For the text-containing cell, return its midpoint in [X, Y] coordinate format. 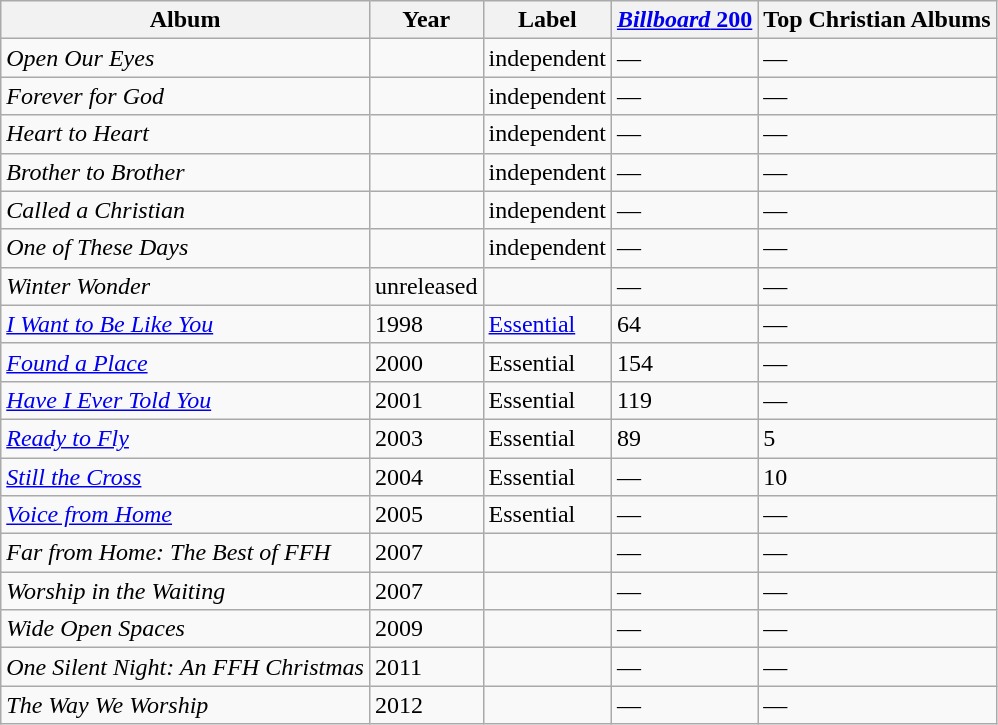
Forever for God [186, 96]
2001 [426, 400]
Have I Ever Told You [186, 400]
Worship in the Waiting [186, 591]
One Silent Night: An FFH Christmas [186, 667]
1998 [426, 324]
Top Christian Albums [877, 20]
Wide Open Spaces [186, 629]
The Way We Worship [186, 705]
Heart to Heart [186, 134]
Open Our Eyes [186, 58]
2004 [426, 477]
10 [877, 477]
2005 [426, 515]
Found a Place [186, 362]
Voice from Home [186, 515]
Brother to Brother [186, 172]
2003 [426, 438]
Called a Christian [186, 210]
unreleased [426, 286]
I Want to Be Like You [186, 324]
2009 [426, 629]
5 [877, 438]
Far from Home: The Best of FFH [186, 553]
64 [684, 324]
2011 [426, 667]
Ready to Fly [186, 438]
2012 [426, 705]
Billboard 200 [684, 20]
Label [547, 20]
2000 [426, 362]
Year [426, 20]
One of These Days [186, 248]
Album [186, 20]
Still the Cross [186, 477]
154 [684, 362]
119 [684, 400]
Winter Wonder [186, 286]
89 [684, 438]
